Extract the (x, y) coordinate from the center of the cell holding the provided text.  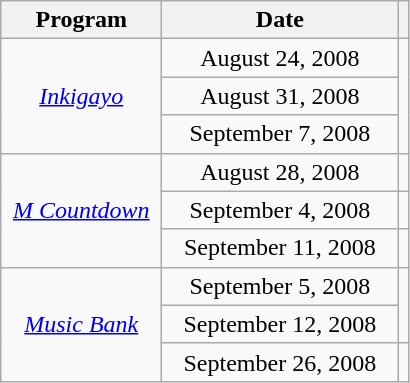
September 7, 2008 (280, 134)
Program (82, 20)
Inkigayo (82, 96)
September 12, 2008 (280, 324)
August 31, 2008 (280, 96)
September 4, 2008 (280, 210)
Date (280, 20)
August 24, 2008 (280, 58)
Music Bank (82, 324)
September 11, 2008 (280, 248)
September 26, 2008 (280, 362)
September 5, 2008 (280, 286)
August 28, 2008 (280, 172)
M Countdown (82, 210)
